Search for the cell housing the specified text and yield its [X, Y] center coordinate. 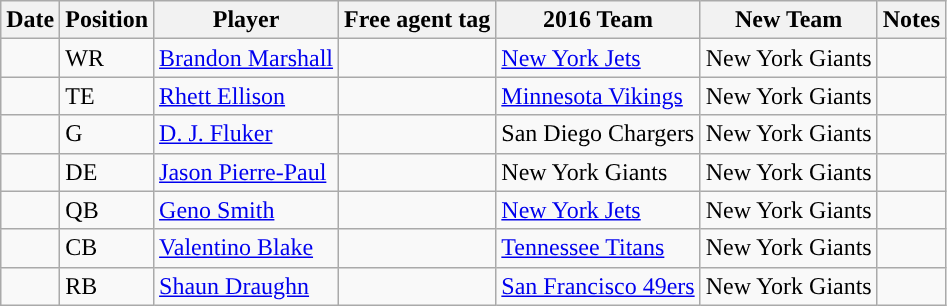
Free agent tag [418, 20]
Date [30, 20]
New Team [788, 20]
Brandon Marshall [246, 58]
San Francisco 49ers [598, 286]
Geno Smith [246, 210]
Jason Pierre-Paul [246, 172]
QB [107, 210]
CB [107, 248]
Player [246, 20]
DE [107, 172]
Minnesota Vikings [598, 96]
Tennessee Titans [598, 248]
Shaun Draughn [246, 286]
Position [107, 20]
D. J. Fluker [246, 134]
Rhett Ellison [246, 96]
San Diego Chargers [598, 134]
WR [107, 58]
Valentino Blake [246, 248]
Notes [911, 20]
TE [107, 96]
RB [107, 286]
2016 Team [598, 20]
G [107, 134]
